Find where the given text appears and provide that cell's center as [X, Y] coordinate. 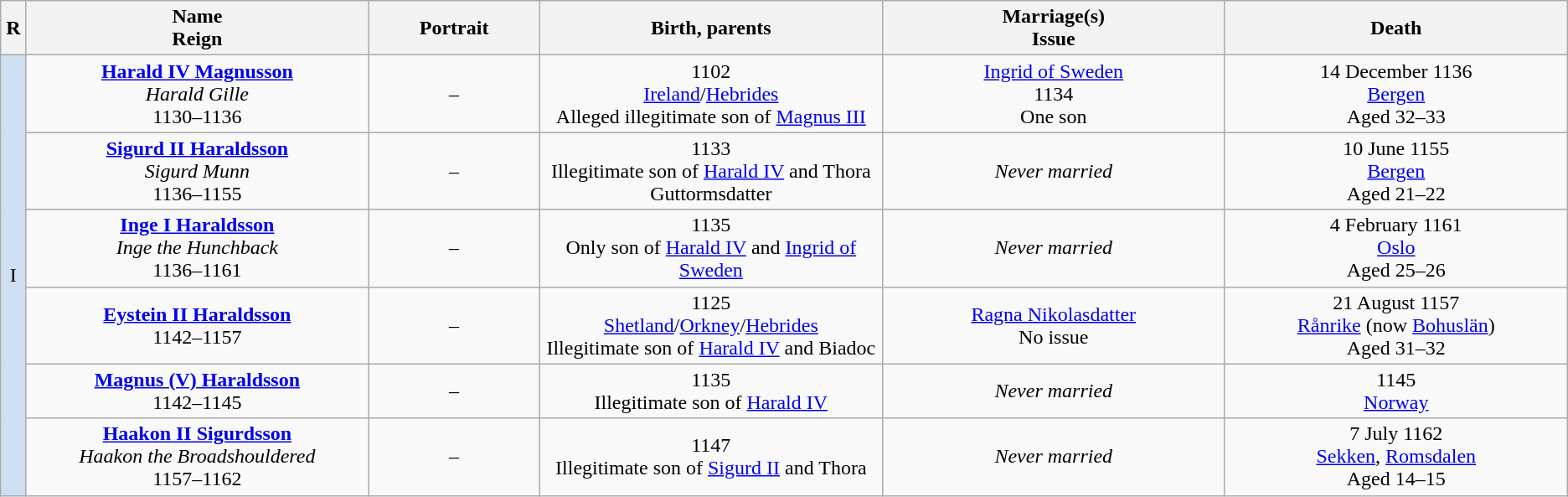
Haakon II SigurdssonHaakon the Broadshouldered1157–1162 [198, 457]
I [13, 275]
Marriage(s)Issue [1054, 28]
Death [1395, 28]
7 July 1162Sekken, RomsdalenAged 14–15 [1395, 457]
Harald IV MagnussonHarald Gille1130–1136 [198, 94]
1133Illegitimate son of Harald IV and Thora Guttormsdatter [710, 171]
1145Norway [1395, 391]
21 August 1157Rånrike (now Bohuslän)Aged 31–32 [1395, 325]
Portrait [454, 28]
R [13, 28]
1125Shetland/Orkney/HebridesIllegitimate son of Harald IV and Biadoc [710, 325]
1135Only son of Harald IV and Ingrid of Sweden [710, 248]
10 June 1155BergenAged 21–22 [1395, 171]
14 December 1136BergenAged 32–33 [1395, 94]
NameReign [198, 28]
Eystein II Haraldsson1142–1157 [198, 325]
Ingrid of Sweden 1134One son [1054, 94]
Inge I HaraldssonInge the Hunchback1136–1161 [198, 248]
1135Illegitimate son of Harald IV [710, 391]
Birth, parents [710, 28]
4 February 1161OsloAged 25–26 [1395, 248]
Ragna NikolasdatterNo issue [1054, 325]
Sigurd II HaraldssonSigurd Munn1136–1155 [198, 171]
1102Ireland/HebridesAlleged illegitimate son of Magnus III [710, 94]
Magnus (V) Haraldsson1142–1145 [198, 391]
1147Illegitimate son of Sigurd II and Thora [710, 457]
